Search for the cell housing the specified text and yield its (x, y) center coordinate. 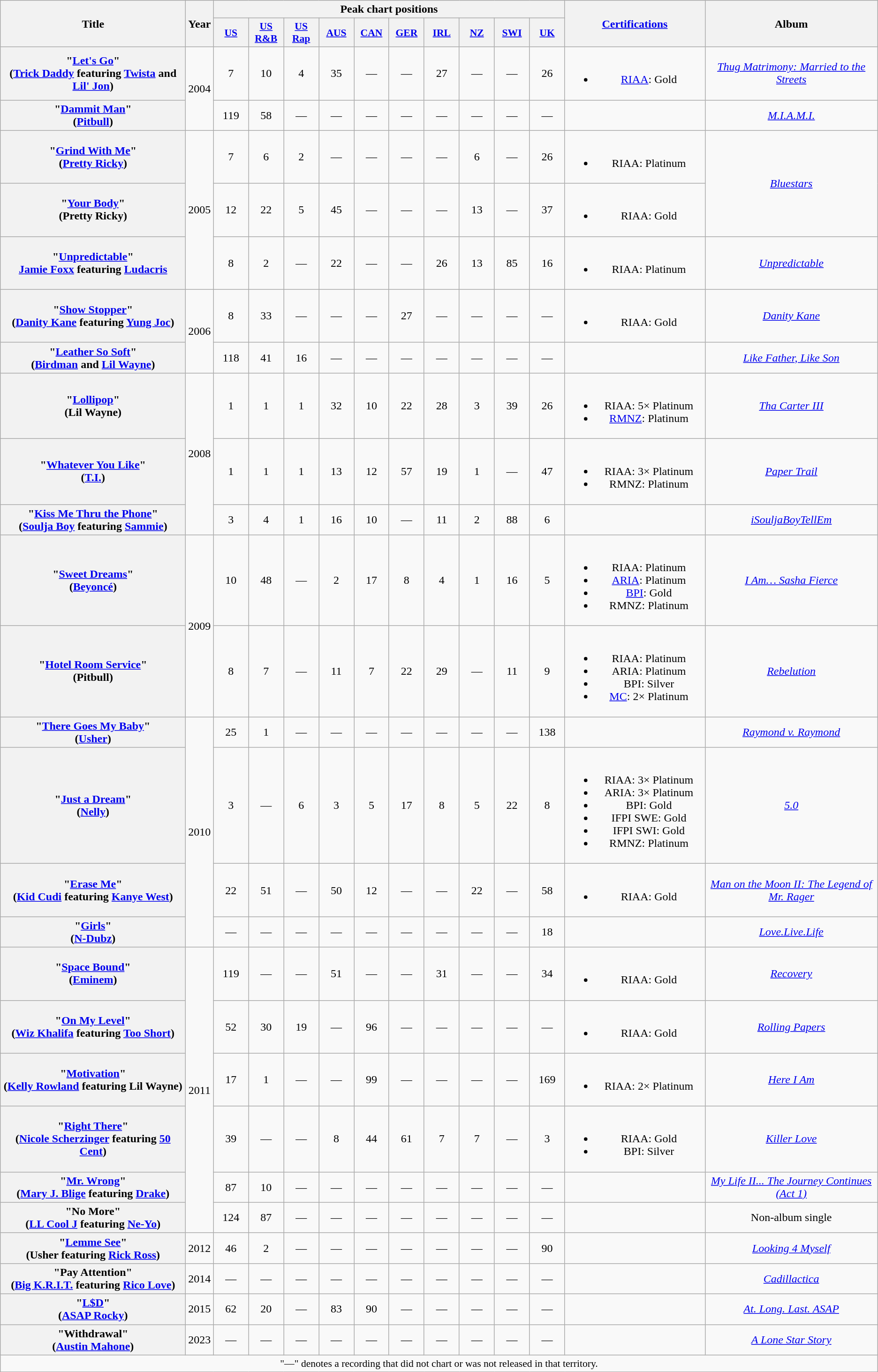
AUS (337, 33)
52 (231, 1027)
At. Long. Last. ASAP (791, 1309)
SWI (512, 33)
2005 (200, 210)
RIAA: 5× PlatinumRMNZ: Platinum (635, 406)
NZ (477, 33)
47 (547, 471)
"Lemme See"(Usher featuring Rick Ross) (93, 1248)
"On My Level"(Wiz Khalifa featuring Too Short) (93, 1027)
Paper Trail (791, 471)
20 (266, 1309)
Looking 4 Myself (791, 1248)
"Lollipop"(Lil Wayne) (93, 406)
"Motivation"(Kelly Rowland featuring Lil Wayne) (93, 1079)
"Withdrawal"(Austin Mahone) (93, 1339)
83 (337, 1309)
Non-album single (791, 1217)
2006 (200, 331)
18 (547, 932)
"Show Stopper"(Danity Kane featuring Yung Joc) (93, 316)
RIAA: 2× Platinum (635, 1079)
Recovery (791, 973)
I Am… Sasha Fierce (791, 580)
GER (406, 33)
88 (512, 520)
"Kiss Me Thru the Phone"(Soulja Boy featuring Sammie) (93, 520)
50 (337, 890)
Here I Am (791, 1079)
2010 (200, 832)
"Hotel Room Service"(Pitbull) (93, 671)
RIAA: 3× PlatinumRMNZ: Platinum (635, 471)
32 (337, 406)
118 (231, 357)
"Right There"(Nicole Scherzinger featuring 50 Cent) (93, 1139)
37 (547, 210)
"There Goes My Baby"(Usher) (93, 732)
"Pay Attention"(Big K.R.I.T. featuring Rico Love) (93, 1278)
124 (231, 1217)
29 (442, 671)
My Life II... The Journey Continues (Act 1) (791, 1187)
33 (266, 316)
2009 (200, 626)
"Just a Dream"(Nelly) (93, 806)
US R&B (266, 33)
"Leather So Soft"(Birdman and Lil Wayne) (93, 357)
Tha Carter III (791, 406)
"Sweet Dreams"(Beyoncé) (93, 580)
62 (231, 1309)
Unpredictable (791, 263)
48 (266, 580)
"Your Body"(Pretty Ricky) (93, 210)
Man on the Moon II: The Legend of Mr. Rager (791, 890)
Like Father, Like Son (791, 357)
"L$D" (ASAP Rocky) (93, 1309)
Title (93, 23)
"Unpredictable"Jamie Foxx featuring Ludacris (93, 263)
138 (547, 732)
2015 (200, 1309)
35 (337, 73)
96 (371, 1027)
Rebelution (791, 671)
"Mr. Wrong"(Mary J. Blige featuring Drake) (93, 1187)
USRap (301, 33)
2011 (200, 1090)
"Grind With Me"(Pretty Ricky) (93, 157)
CAN (371, 33)
169 (547, 1079)
2012 (200, 1248)
61 (406, 1139)
44 (371, 1139)
"Let's Go"(Trick Daddy featuring Twista and Lil' Jon) (93, 73)
Peak chart positions (389, 9)
2008 (200, 454)
2023 (200, 1339)
RIAA: GoldBPI: Silver (635, 1139)
Killer Love (791, 1139)
US (231, 33)
"Whatever You Like"(T.I.) (93, 471)
5.0 (791, 806)
iSouljaBoyTellEm (791, 520)
Album (791, 23)
"Girls"(N-Dubz) (93, 932)
IRL (442, 33)
Raymond v. Raymond (791, 732)
"Space Bound"(Eminem) (93, 973)
34 (547, 973)
30 (266, 1027)
25 (231, 732)
99 (371, 1079)
45 (337, 210)
57 (406, 471)
Certifications (635, 23)
A Lone Star Story (791, 1339)
"Erase Me"(Kid Cudi featuring Kanye West) (93, 890)
41 (266, 357)
2014 (200, 1278)
Cadillactica (791, 1278)
9 (547, 671)
Love.Live.Life (791, 932)
Thug Matrimony: Married to the Streets (791, 73)
46 (231, 1248)
M.I.A.M.I. (791, 115)
RIAA: 3× PlatinumARIA: 3× PlatinumBPI: GoldIFPI SWE: GoldIFPI SWI: GoldRMNZ: Platinum (635, 806)
31 (442, 973)
"No More"(LL Cool J featuring Ne-Yo) (93, 1217)
28 (442, 406)
RIAA: PlatinumARIA: PlatinumBPI: SilverMC: 2× Platinum (635, 671)
Year (200, 23)
"—" denotes a recording that did not chart or was not released in that territory. (439, 1364)
Rolling Papers (791, 1027)
85 (512, 263)
"Dammit Man" (Pitbull) (93, 115)
Bluestars (791, 183)
RIAA: PlatinumARIA: PlatinumBPI: GoldRMNZ: Platinum (635, 580)
2004 (200, 89)
Danity Kane (791, 316)
UK (547, 33)
